Pinpoint the cell where the given text exists, returning its (x, y) midpoint coordinate. 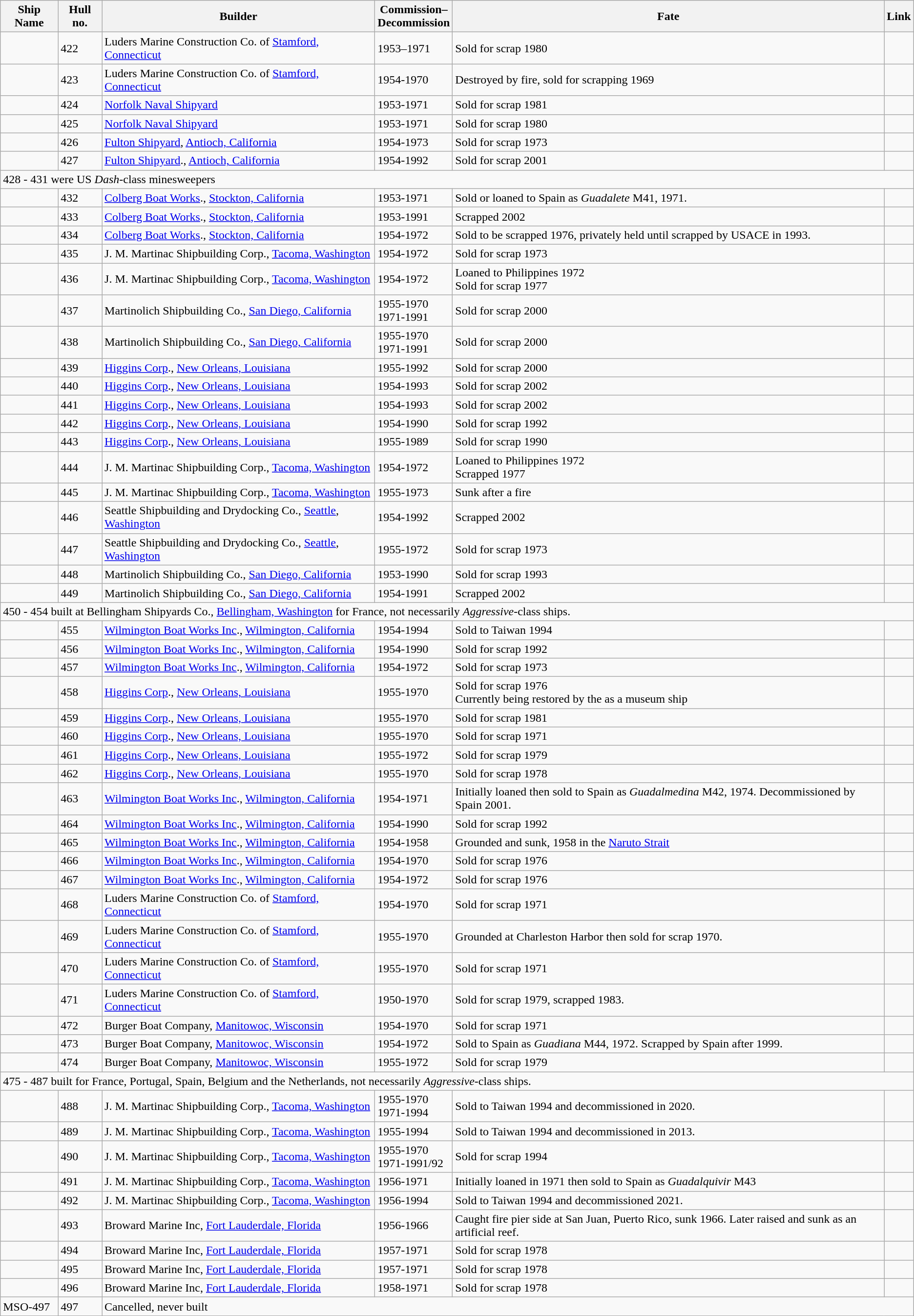
1956-1966 (414, 1226)
433 (80, 216)
1954-1994 (414, 630)
1955-19701971-1994 (414, 1107)
1954-1971 (414, 799)
496 (80, 1288)
464 (80, 824)
1953-1991 (414, 216)
440 (80, 386)
446 (80, 518)
Sold to Taiwan 1994 and decommissioned in 2020. (668, 1107)
460 (80, 736)
469 (80, 937)
Grounded and sunk, 1958 in the Naruto Strait (668, 842)
Initially loaned in 1971 then sold to Spain as Guadalquivir M43 (668, 1182)
458 (80, 692)
1955-1992 (414, 368)
437 (80, 311)
Sold to Taiwan 1994 and decommissioned in 2013. (668, 1131)
1956-1971 (414, 1182)
438 (80, 343)
422 (80, 48)
423 (80, 80)
Sold or loaned to Spain as Guadalete M41, 1971. (668, 198)
494 (80, 1251)
456 (80, 649)
Sold for scrap 1994 (668, 1156)
Sunk after a fire (668, 492)
492 (80, 1200)
Grounded at Charleston Harbor then sold for scrap 1970. (668, 937)
493 (80, 1226)
457 (80, 668)
444 (80, 467)
1954-1991 (414, 593)
442 (80, 423)
455 (80, 630)
Fulton Shipyard, Antioch, California (238, 142)
Destroyed by fire, sold for scrapping 1969 (668, 80)
488 (80, 1107)
Sold to Taiwan 1994 and decommissioned 2021. (668, 1200)
Commission–Decommission (414, 17)
Fate (668, 17)
468 (80, 904)
1950-1970 (414, 1000)
448 (80, 574)
Initially loaned then sold to Spain as Guadalmedina M42, 1974. Decommissioned by Spain 2001. (668, 799)
435 (80, 253)
463 (80, 799)
425 (80, 124)
1953–1971 (414, 48)
Loaned to Philippines 1972Sold for scrap 1977 (668, 278)
467 (80, 879)
441 (80, 405)
466 (80, 861)
424 (80, 105)
Sold for scrap 1993 (668, 574)
447 (80, 549)
Sold to Spain as Guadiana M44, 1972. Scrapped by Spain after 1999. (668, 1044)
Sold for scrap 1976Currently being restored by the as a museum ship (668, 692)
470 (80, 968)
461 (80, 755)
Sold for scrap 1990 (668, 442)
439 (80, 368)
473 (80, 1044)
Fulton Shipyard., Antioch, California (238, 161)
1955-1994 (414, 1131)
428 - 431 were US Dash-class minesweepers (457, 179)
449 (80, 593)
MSO-497 (29, 1306)
474 (80, 1063)
490 (80, 1156)
1958-1971 (414, 1288)
426 (80, 142)
495 (80, 1269)
1956-1994 (414, 1200)
Sold for scrap 2001 (668, 161)
471 (80, 1000)
436 (80, 278)
443 (80, 442)
445 (80, 492)
Loaned to Philippines 1972Scrapped 1977 (668, 467)
Builder (238, 17)
1955-1973 (414, 492)
Cancelled, never built (508, 1306)
1953-1990 (414, 574)
465 (80, 842)
489 (80, 1131)
472 (80, 1025)
Hull no. (80, 17)
434 (80, 235)
450 - 454 built at Bellingham Shipyards Co., Bellingham, Washington for France, not necessarily Aggressive-class ships. (457, 611)
Sold to Taiwan 1994 (668, 630)
432 (80, 198)
459 (80, 718)
1955-1989 (414, 442)
462 (80, 773)
1955-19701971-1991/92 (414, 1156)
427 (80, 161)
497 (80, 1306)
Sold to be scrapped 1976, privately held until scrapped by USACE in 1993. (668, 235)
1954-1973 (414, 142)
Sold for scrap 1979, scrapped 1983. (668, 1000)
475 - 487 built for France, Portugal, Spain, Belgium and the Netherlands, not necessarily Aggressive-class ships. (457, 1081)
1954-1958 (414, 842)
Caught fire pier side at San Juan, Puerto Rico, sunk 1966. Later raised and sunk as an artificial reef. (668, 1226)
Link (899, 17)
491 (80, 1182)
Ship Name (29, 17)
